Return the (X, Y) coordinate for the center point of the cell that contains the specified text.  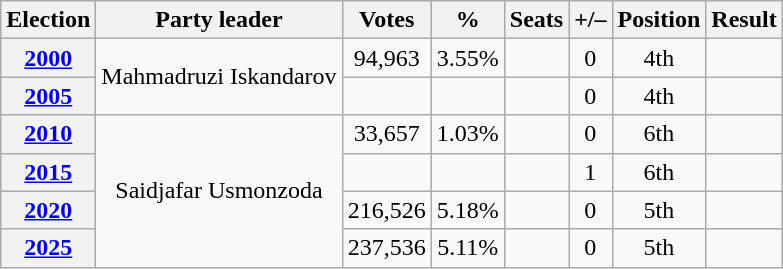
+/– (590, 20)
Votes (386, 20)
3.55% (468, 58)
1 (590, 172)
2000 (48, 58)
Position (659, 20)
5.11% (468, 248)
% (468, 20)
33,657 (386, 134)
Saidjafar Usmonzoda (219, 191)
2015 (48, 172)
237,536 (386, 248)
Mahmadruzi Iskandarov (219, 77)
2005 (48, 96)
2025 (48, 248)
Seats (536, 20)
216,526 (386, 210)
94,963 (386, 58)
2020 (48, 210)
5.18% (468, 210)
2010 (48, 134)
Party leader (219, 20)
1.03% (468, 134)
Election (48, 20)
Result (744, 20)
